Scan for the cell matching the given text and deliver its (x, y) coordinate at center. 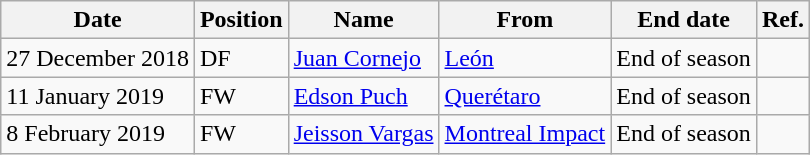
Ref. (782, 20)
Juan Cornejo (364, 58)
27 December 2018 (98, 58)
León (525, 58)
Jeisson Vargas (364, 134)
From (525, 20)
Querétaro (525, 96)
Position (241, 20)
End date (684, 20)
11 January 2019 (98, 96)
Montreal Impact (525, 134)
8 February 2019 (98, 134)
Date (98, 20)
Name (364, 20)
DF (241, 58)
Edson Puch (364, 96)
